Search for the cell housing the specified text and yield its (x, y) center coordinate. 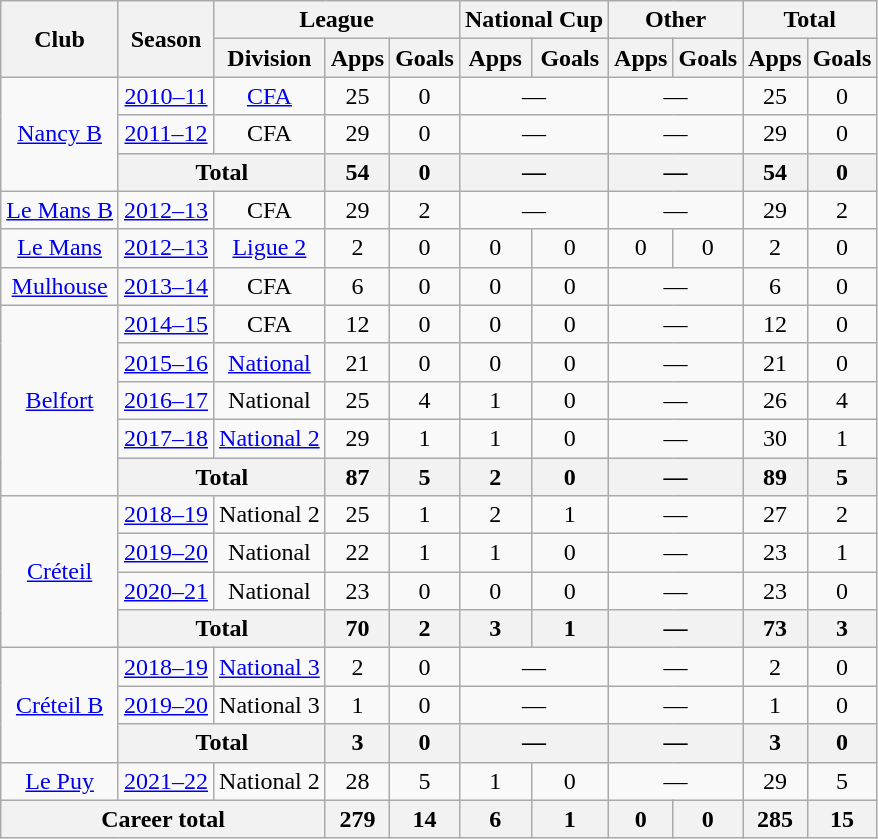
30 (775, 438)
22 (357, 553)
87 (357, 477)
28 (357, 781)
15 (842, 819)
2011–12 (166, 134)
League (337, 20)
Career total (163, 819)
2020–21 (166, 591)
27 (775, 515)
Club (60, 39)
2017–18 (166, 438)
2021–22 (166, 781)
2010–11 (166, 96)
Belfort (60, 400)
2014–15 (166, 324)
14 (425, 819)
Mulhouse (60, 286)
National Cup (534, 20)
2013–14 (166, 286)
89 (775, 477)
73 (775, 629)
Division (270, 58)
Le Mans (60, 248)
Créteil (60, 572)
Créteil B (60, 705)
Le Mans B (60, 210)
Ligue 2 (270, 248)
279 (357, 819)
2016–17 (166, 400)
285 (775, 819)
2015–16 (166, 362)
Nancy B (60, 134)
Season (166, 39)
Other (676, 20)
Le Puy (60, 781)
26 (775, 400)
70 (357, 629)
